Return (x, y) of the center of cell containing provided text 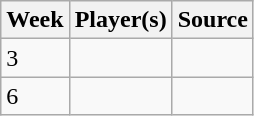
Source (212, 20)
Player(s) (120, 20)
Week (35, 20)
6 (35, 96)
3 (35, 58)
